Extract the (x, y) coordinate from the center of the cell holding the provided text.  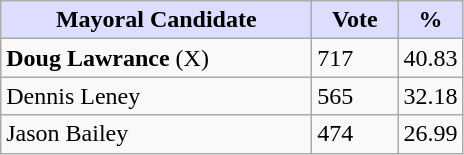
Vote (355, 20)
474 (355, 134)
40.83 (430, 58)
Jason Bailey (156, 134)
717 (355, 58)
% (430, 20)
Doug Lawrance (X) (156, 58)
Dennis Leney (156, 96)
565 (355, 96)
Mayoral Candidate (156, 20)
26.99 (430, 134)
32.18 (430, 96)
